Return the (x, y) coordinate for the center point of the cell that contains the specified text.  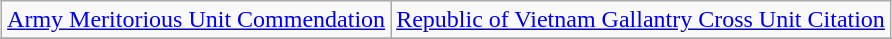
Republic of Vietnam Gallantry Cross Unit Citation (641, 20)
Army Meritorious Unit Commendation (196, 20)
